For the text-containing cell, return its midpoint in (x, y) coordinate format. 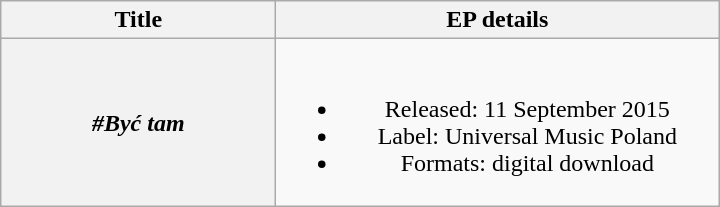
#Być tam (138, 122)
Released: 11 September 2015Label: Universal Music PolandFormats: digital download (498, 122)
Title (138, 20)
EP details (498, 20)
